Locate the cell with the specified text and output its (x, y) center coordinate. 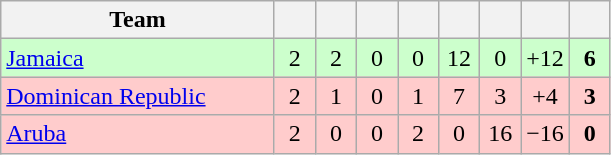
+12 (546, 58)
Dominican Republic (138, 96)
Jamaica (138, 58)
12 (460, 58)
+4 (546, 96)
16 (500, 134)
−16 (546, 134)
6 (590, 58)
Aruba (138, 134)
7 (460, 96)
Team (138, 20)
